Identify which cell holds the provided text, then report its (X, Y) central coordinate. 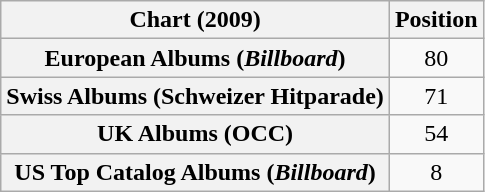
European Albums (Billboard) (196, 58)
UK Albums (OCC) (196, 134)
80 (436, 58)
71 (436, 96)
Position (436, 20)
US Top Catalog Albums (Billboard) (196, 172)
8 (436, 172)
Chart (2009) (196, 20)
Swiss Albums (Schweizer Hitparade) (196, 96)
54 (436, 134)
